Extract the (X, Y) coordinate from the center of the cell holding the provided text.  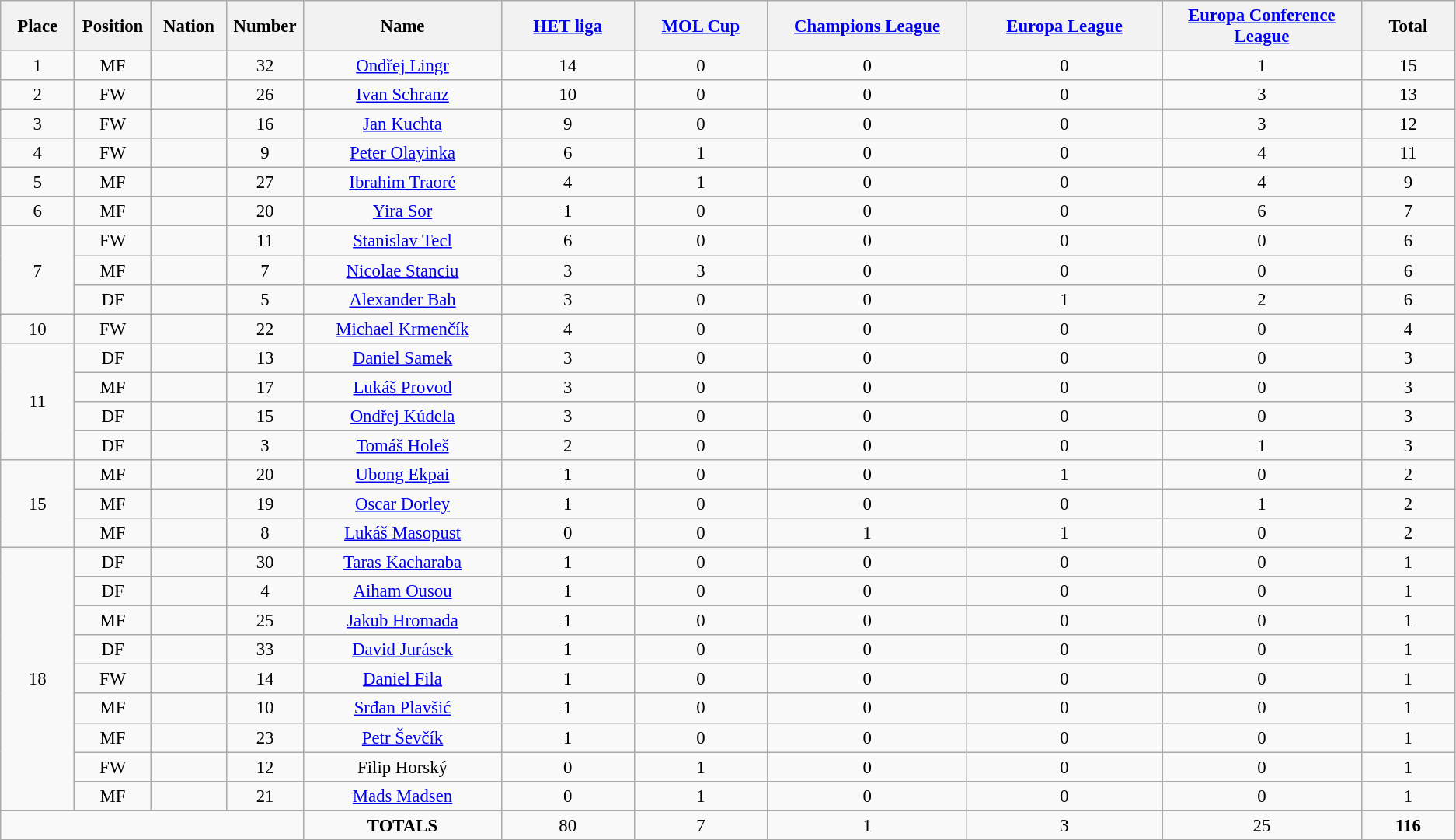
Daniel Samek (402, 357)
David Jurásek (402, 650)
23 (264, 737)
Nicolae Stanciu (402, 270)
Stanislav Tecl (402, 241)
Champions League (867, 26)
Ibrahim Traoré (402, 183)
Nation (188, 26)
Daniel Fila (402, 679)
Number (264, 26)
MOL Cup (701, 26)
Ondřej Kúdela (402, 417)
Europa League (1064, 26)
21 (264, 796)
Mads Madsen (402, 796)
Ubong Ekpai (402, 475)
Place (37, 26)
Yira Sor (402, 212)
19 (264, 504)
22 (264, 329)
18 (37, 679)
30 (264, 563)
Taras Kacharaba (402, 563)
Lukáš Provod (402, 387)
Filip Horský (402, 767)
116 (1408, 825)
Position (113, 26)
26 (264, 95)
HET liga (567, 26)
17 (264, 387)
Europa Conference League (1262, 26)
Alexander Bah (402, 299)
32 (264, 66)
16 (264, 124)
80 (567, 825)
Jakub Hromada (402, 621)
Total (1408, 26)
Petr Ševčík (402, 737)
Name (402, 26)
Jan Kuchta (402, 124)
Aiham Ousou (402, 591)
Tomáš Holeš (402, 445)
33 (264, 650)
27 (264, 183)
Ondřej Lingr (402, 66)
Ivan Schranz (402, 95)
Oscar Dorley (402, 504)
Michael Krmenčík (402, 329)
TOTALS (402, 825)
Srđan Plavšić (402, 709)
Lukáš Masopust (402, 533)
Peter Olayinka (402, 153)
8 (264, 533)
